Extract the [X, Y] coordinate from the center of the cell holding the provided text.  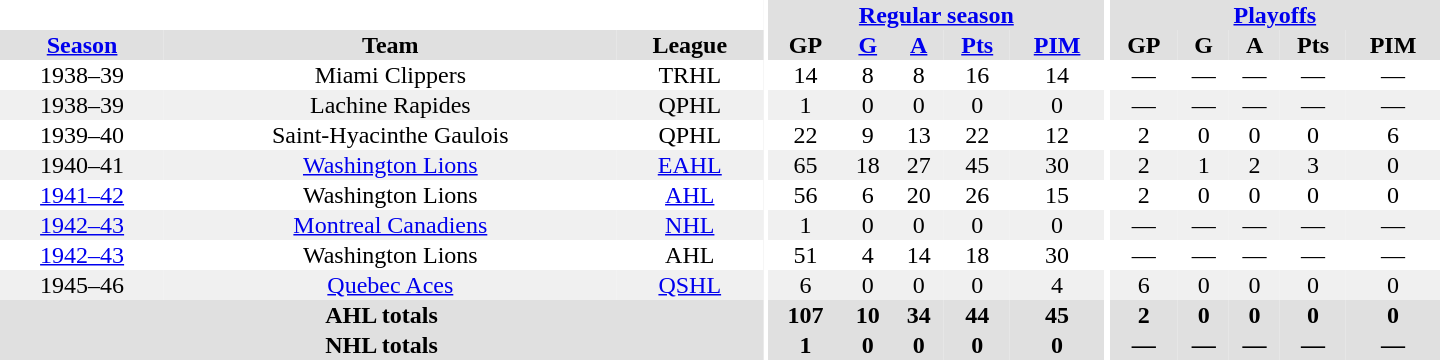
Lachine Rapides [390, 105]
1939–40 [82, 135]
Team [390, 45]
26 [977, 195]
16 [977, 75]
9 [868, 135]
44 [977, 315]
27 [918, 165]
Miami Clippers [390, 75]
56 [806, 195]
51 [806, 255]
1940–41 [82, 165]
Season [82, 45]
League [690, 45]
10 [868, 315]
TRHL [690, 75]
Playoffs [1275, 15]
65 [806, 165]
1941–42 [82, 195]
1945–46 [82, 285]
3 [1313, 165]
AHL totals [382, 315]
20 [918, 195]
NHL [690, 225]
Quebec Aces [390, 285]
12 [1057, 135]
Montreal Canadiens [390, 225]
107 [806, 315]
NHL totals [382, 345]
QSHL [690, 285]
Regular season [936, 15]
34 [918, 315]
Saint-Hyacinthe Gaulois [390, 135]
15 [1057, 195]
13 [918, 135]
EAHL [690, 165]
